Scan for the cell matching the given text and deliver its [X, Y] coordinate at center. 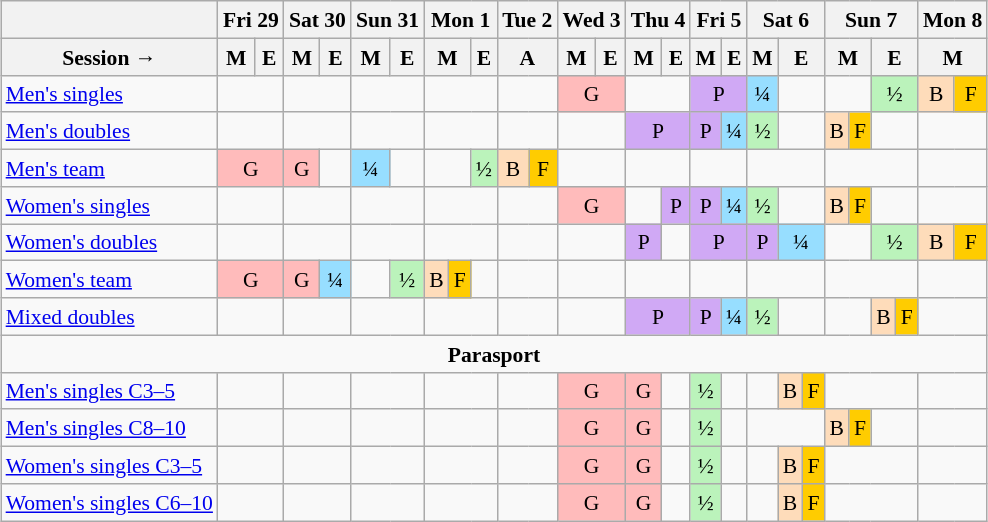
Men's team [110, 168]
Men's singles C3–5 [110, 390]
Tue 2 [527, 20]
Sun 7 [870, 20]
Fri 5 [718, 20]
Women's singles [110, 204]
Women's singles C6–10 [110, 502]
Wed 3 [591, 20]
Parasport [494, 354]
Sat 6 [786, 20]
Mixed doubles [110, 316]
Mon 8 [952, 20]
Sat 30 [318, 20]
Thu 4 [658, 20]
Women's singles C3–5 [110, 464]
Women's team [110, 280]
Men's singles [110, 94]
Sun 31 [388, 20]
Mon 1 [460, 20]
A [527, 56]
Fri 29 [251, 20]
Women's doubles [110, 242]
Men's singles C8–10 [110, 428]
Men's doubles [110, 130]
Session → [110, 56]
